Return the [x, y] coordinate for the center point of the cell that contains the specified text.  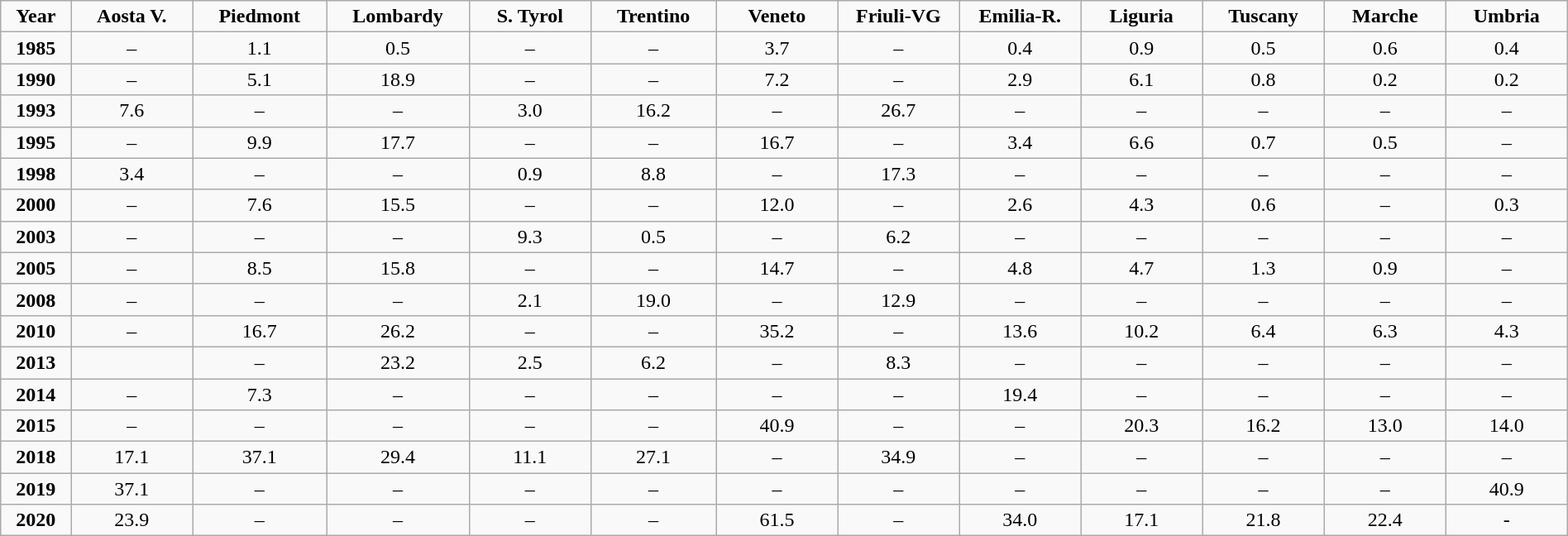
20.3 [1141, 426]
1985 [36, 48]
2000 [36, 205]
19.4 [1021, 395]
23.9 [132, 520]
34.9 [898, 457]
Tuscany [1264, 17]
3.0 [529, 111]
35.2 [777, 331]
15.5 [399, 205]
2020 [36, 520]
27.1 [653, 457]
2.1 [529, 299]
2.6 [1021, 205]
2008 [36, 299]
2010 [36, 331]
0.8 [1264, 79]
6.4 [1264, 331]
8.3 [898, 362]
0.7 [1264, 142]
10.2 [1141, 331]
Aosta V. [132, 17]
2.9 [1021, 79]
1990 [36, 79]
14.7 [777, 268]
12.0 [777, 205]
26.2 [399, 331]
23.2 [399, 362]
7.2 [777, 79]
Marche [1384, 17]
19.0 [653, 299]
6.3 [1384, 331]
2013 [36, 362]
22.4 [1384, 520]
4.7 [1141, 268]
2005 [36, 268]
1993 [36, 111]
Year [36, 17]
17.7 [399, 142]
2.5 [529, 362]
0.3 [1507, 205]
4.8 [1021, 268]
Lombardy [399, 17]
Liguria [1141, 17]
Umbria [1507, 17]
2015 [36, 426]
Piedmont [260, 17]
6.1 [1141, 79]
12.9 [898, 299]
11.1 [529, 457]
1.3 [1264, 268]
2014 [36, 395]
13.0 [1384, 426]
2003 [36, 237]
3.7 [777, 48]
17.3 [898, 174]
1995 [36, 142]
18.9 [399, 79]
34.0 [1021, 520]
8.5 [260, 268]
13.6 [1021, 331]
8.8 [653, 174]
29.4 [399, 457]
2019 [36, 489]
7.3 [260, 395]
2018 [36, 457]
Trentino [653, 17]
S. Tyrol [529, 17]
- [1507, 520]
61.5 [777, 520]
15.8 [399, 268]
Veneto [777, 17]
1.1 [260, 48]
21.8 [1264, 520]
Friuli-VG [898, 17]
6.6 [1141, 142]
9.9 [260, 142]
1998 [36, 174]
9.3 [529, 237]
5.1 [260, 79]
26.7 [898, 111]
Emilia-R. [1021, 17]
14.0 [1507, 426]
